Output the (x, y) coordinate of the center of the cell containing the given text.  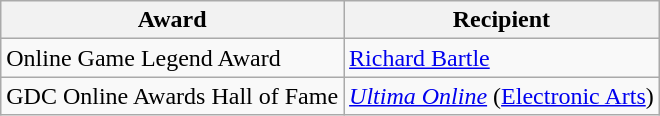
Award (172, 20)
Online Game Legend Award (172, 58)
Recipient (502, 20)
GDC Online Awards Hall of Fame (172, 96)
Ultima Online (Electronic Arts) (502, 96)
Richard Bartle (502, 58)
